Search for the cell housing the specified text and yield its [X, Y] center coordinate. 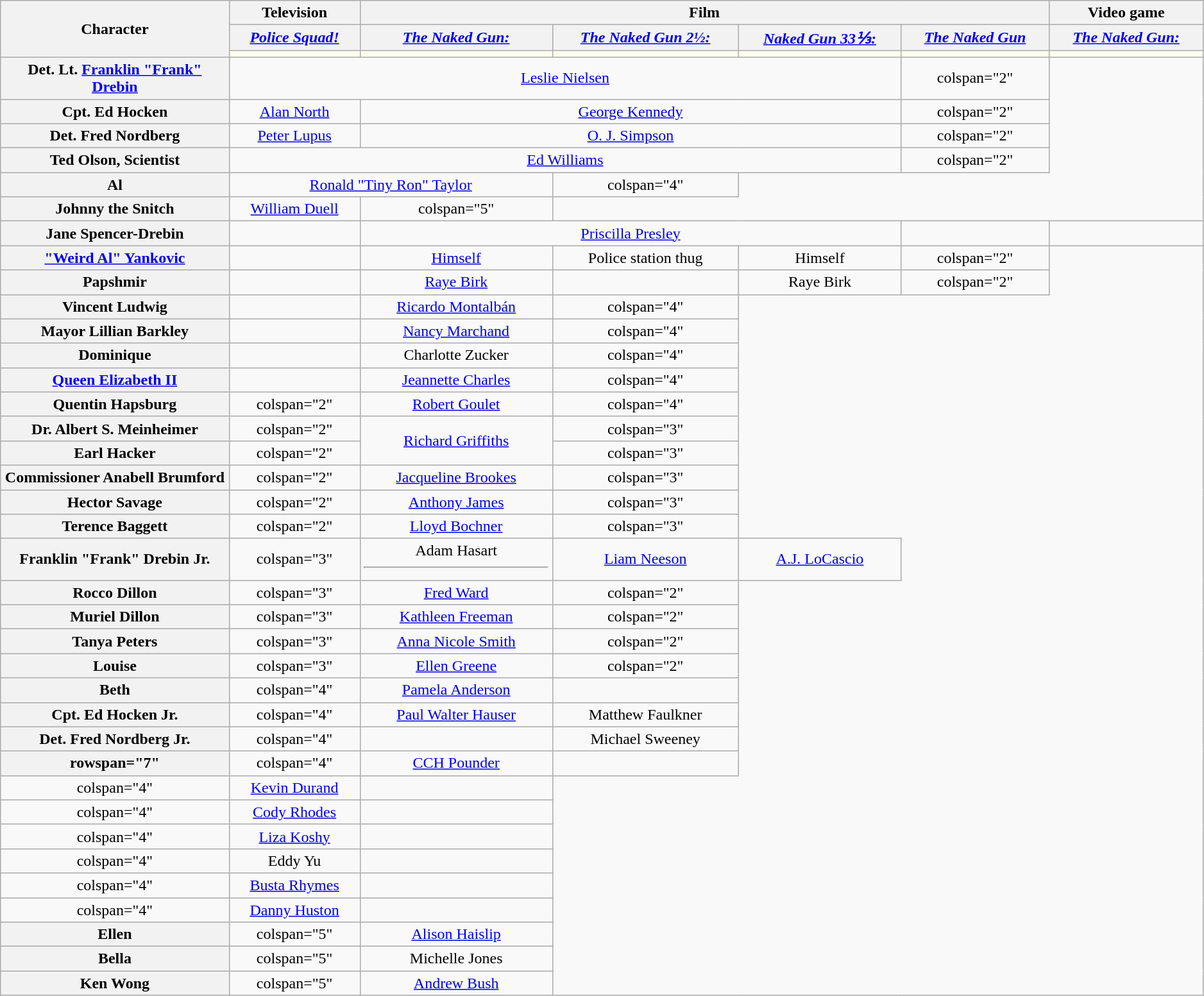
Louise [115, 666]
Anna Nicole Smith [456, 641]
Det. Fred Nordberg Jr. [115, 739]
Police station thug [645, 258]
Jane Spencer-Drebin [115, 233]
Busta Rhymes [294, 885]
Mayor Lillian Barkley [115, 331]
Cpt. Ed Hocken Jr. [115, 714]
Ed Williams [565, 160]
Terence Baggett [115, 527]
Hector Savage [115, 502]
Character [115, 30]
Peter Lupus [294, 136]
Liam Neeson [645, 559]
Queen Elizabeth II [115, 380]
Nancy Marchand [456, 331]
Robert Goulet [456, 404]
Kevin Durand [294, 788]
Michael Sweeney [645, 739]
Film [704, 13]
George Kennedy [631, 111]
Police Squad! [294, 38]
Ricardo Montalbán [456, 307]
Ellen Greene [456, 666]
Paul Walter Hauser [456, 714]
Danny Huston [294, 910]
Television [294, 13]
Bella [115, 959]
Commissioner Anabell Brumford [115, 477]
The Naked Gun [975, 38]
Fred Ward [456, 593]
Liza Koshy [294, 836]
Beth [115, 690]
Jeannette Charles [456, 380]
Leslie Nielsen [565, 78]
Det. Lt. Franklin "Frank" Drebin [115, 78]
Ken Wong [115, 983]
A.J. LoCascio [820, 559]
Quentin Hapsburg [115, 404]
Anthony James [456, 502]
Alan North [294, 111]
O. J. Simpson [631, 136]
Papshmir [115, 282]
rowspan="7" [115, 763]
Matthew Faulkner [645, 714]
Franklin "Frank" Drebin Jr. [115, 559]
Muriel Dillon [115, 617]
Adam Hasart [456, 559]
Rocco Dillon [115, 593]
Earl Hacker [115, 453]
Michelle Jones [456, 959]
Video game [1126, 13]
Dr. Albert S. Meinheimer [115, 428]
Det. Fred Nordberg [115, 136]
Ellen [115, 934]
Naked Gun 33⅓: [820, 38]
Andrew Bush [456, 983]
Tanya Peters [115, 641]
Al [115, 185]
Vincent Ludwig [115, 307]
Richard Griffiths [456, 441]
Alison Haislip [456, 934]
Johnny the Snitch [115, 209]
Charlotte Zucker [456, 355]
Lloyd Bochner [456, 527]
Priscilla Presley [631, 233]
Kathleen Freeman [456, 617]
Jacqueline Brookes [456, 477]
The Naked Gun 2½: [645, 38]
"Weird Al" Yankovic [115, 258]
Ted Olson, Scientist [115, 160]
Eddy Yu [294, 861]
Dominique [115, 355]
Cpt. Ed Hocken [115, 111]
CCH Pounder [456, 763]
Ronald "Tiny Ron" Taylor [391, 185]
Cody Rhodes [294, 812]
Pamela Anderson [456, 690]
William Duell [294, 209]
